Search for the cell housing the specified text and yield its [x, y] center coordinate. 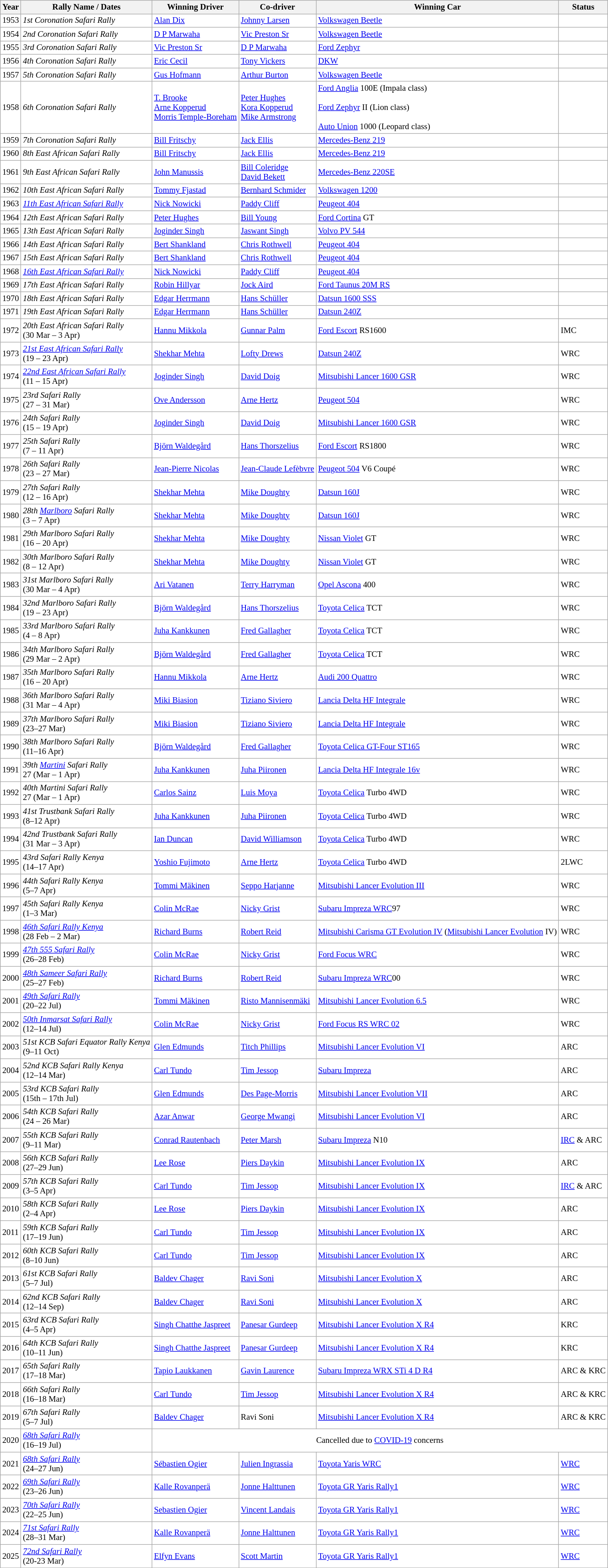
36th Marlboro Safari Rally (31 Mar – 4 Apr) [86, 700]
George Mwangi [277, 1117]
Elfyn Evans [195, 1556]
Peugeot 504 [437, 400]
35th Marlboro Safari Rally (16 – 20 Apr) [86, 677]
Robin Hillyar [195, 285]
Terry Harryman [277, 585]
2011 [11, 1232]
28th Marlboro Safari Rally (3 – 7 Apr) [86, 515]
37th Marlboro Safari Rally (23–27 Mar) [86, 724]
Toyota Celica GT-Four ST165 [437, 747]
55th KCB Safari Rally (9–11 Mar) [86, 1140]
61st KCB Safari Rally (5–7 Jul) [86, 1279]
56th KCB Safari Rally (27–29 Jun) [86, 1163]
2015 [11, 1325]
71st Safari Rally (28–31 Mar) [86, 1533]
47th 555 Safari Rally (26–28 Feb) [86, 955]
1961 [11, 172]
Subaru Impreza WRC97 [437, 909]
Status [583, 7]
2003 [11, 1047]
Julien Ingrassia [277, 1464]
Peugeot 504 V6 Coupé [437, 469]
10th East African Safari Rally [86, 190]
Ford Focus RS WRC 02 [437, 1024]
1972 [11, 331]
Volvo PV 544 [437, 231]
65th Safari Rally (17–18 Mar) [86, 1371]
2LWC [583, 862]
John Manussis [195, 172]
64th KCB Safari Rally (10–11 Jun) [86, 1348]
1979 [11, 492]
Mitsubishi Lancer Evolution 6.5 [437, 1001]
Jock Aird [277, 285]
1997 [11, 909]
58th KCB Safari Rally (2–4 Apr) [86, 1209]
Mercedes-Benz 220SE [437, 172]
1995 [11, 862]
2002 [11, 1024]
Ford Zephyr [437, 48]
1964 [11, 217]
Jean-Claude Lefèbvre [277, 469]
1987 [11, 677]
11th East African Safari Rally [86, 204]
Ove Andersson [195, 400]
20th East African Safari Rally (30 Mar – 3 Apr) [86, 331]
1965 [11, 231]
Rally Name / Dates [86, 7]
54th KCB Safari Rally (24 – 26 Mar) [86, 1117]
Cancelled due to COVID-19 concerns [380, 1440]
Subaru Impreza [437, 1071]
70th Safari Rally (22–25 Jun) [86, 1510]
Risto Mannisenmäki [277, 1001]
1971 [11, 312]
16th East African Safari Rally [86, 271]
14th East African Safari Rally [86, 244]
Sebastien Ogier [195, 1510]
1982 [11, 562]
1960 [11, 154]
1989 [11, 724]
Bill Young [277, 217]
1953 [11, 20]
Arthur Burton [277, 75]
1963 [11, 204]
19th East African Safari Rally [86, 312]
Eric Cecil [195, 61]
Winning Car [437, 7]
Subaru Impreza WRX STi 4 D R4 [437, 1371]
62nd KCB Safari Rally (12–14 Sep) [86, 1302]
2001 [11, 1001]
1970 [11, 299]
57th KCB Safari Rally (3–5 Apr) [86, 1186]
13th East African Safari Rally [86, 231]
45th Safari Rally Kenya (1–3 Mar) [86, 909]
24th Safari Rally (15 – 19 Apr) [86, 423]
43rd Safari Rally Kenya (14–17 Apr) [86, 862]
Yoshio Fujimoto [195, 862]
Winning Driver [195, 7]
33rd Marlboro Safari Rally (4 – 8 Apr) [86, 631]
1st Coronation Safari Rally [86, 20]
2nd Coronation Safari Rally [86, 34]
31st Marlboro Safari Rally (30 Mar – 4 Apr) [86, 585]
1983 [11, 585]
2012 [11, 1255]
27th Safari Rally (12 – 16 Apr) [86, 492]
Ford Anglia 100E (Impala class) Ford Zephyr II (Lion class) Auto Union 1000 (Leopard class) [437, 108]
32nd Marlboro Safari Rally (19 – 23 Apr) [86, 608]
59th KCB Safari Rally (17–19 Jun) [86, 1232]
Co-driver [277, 7]
Ford Taunus 20M RS [437, 285]
48th Sameer Safari Rally (25–27 Feb) [86, 978]
Peter Hughes [195, 217]
9th East African Safari Rally [86, 172]
2017 [11, 1371]
Ford Cortina GT [437, 217]
Seppo Harjanne [277, 886]
Tony Vickers [277, 61]
23rd Safari Rally (27 – 31 Mar) [86, 400]
Luis Moya [277, 793]
1981 [11, 539]
Mitsubishi Carisma GT Evolution IV (Mitsubishi Lancer Evolution IV) [437, 932]
Ford Escort RS1800 [437, 446]
1996 [11, 886]
2024 [11, 1533]
Jaswant Singh [277, 231]
22nd East African Safari Rally (11 – 15 Apr) [86, 377]
1975 [11, 400]
41st Trustbank Safari Rally (8–12 Apr) [86, 816]
72nd Safari Rally (20-23 Mar) [86, 1556]
2016 [11, 1348]
53rd KCB Safari Rally (15th – 17th Jul) [86, 1093]
34th Marlboro Safari Rally (29 Mar – 2 Apr) [86, 654]
1994 [11, 839]
51st KCB Safari Equator Rally Kenya (9–11 Oct) [86, 1047]
Conrad Rautenbach [195, 1140]
Ari Vatanen [195, 585]
2019 [11, 1417]
2020 [11, 1440]
2000 [11, 978]
2013 [11, 1279]
1988 [11, 700]
Johnny Larsen [277, 20]
Ford Focus WRC [437, 955]
1967 [11, 258]
1977 [11, 446]
1962 [11, 190]
1954 [11, 34]
Sébastien Ogier [195, 1464]
1973 [11, 353]
69th Safari Rally (23–26 Jun) [86, 1487]
2004 [11, 1071]
Lofty Drews [277, 353]
Tommy Fjastad [195, 190]
Bernhard Schmider [277, 190]
Gunnar Palm [277, 331]
2009 [11, 1186]
Subaru Impreza WRC00 [437, 978]
1955 [11, 48]
1968 [11, 271]
Jean-Pierre Nicolas [195, 469]
1957 [11, 75]
46th Safari Rally Kenya (28 Feb – 2 Mar) [86, 932]
Peter Hughes Kora Kopperud Mike Armstrong [277, 108]
Subaru Impreza N10 [437, 1140]
1998 [11, 932]
52nd KCB Safari Rally Kenya (12–14 Mar) [86, 1071]
Mitsubishi Lancer Evolution III [437, 886]
Lancia Delta HF Integrale 16v [437, 770]
Gavin Laurence [277, 1371]
2010 [11, 1209]
5th Coronation Safari Rally [86, 75]
1958 [11, 108]
25th Safari Rally (7 – 11 Apr) [86, 446]
Year [11, 7]
Datsun 1600 SSS [437, 299]
26th Safari Rally (23 – 27 Mar) [86, 469]
2005 [11, 1093]
Toyota Yaris WRC [437, 1464]
1966 [11, 244]
2006 [11, 1117]
42nd Trustbank Safari Rally (31 Mar – 3 Apr) [86, 839]
1985 [11, 631]
Opel Ascona 400 [437, 585]
1993 [11, 816]
17th East African Safari Rally [86, 285]
29th Marlboro Safari Rally (16 – 20 Apr) [86, 539]
21st East African Safari Rally (19 – 23 Apr) [86, 353]
2021 [11, 1464]
1991 [11, 770]
1990 [11, 747]
Volkswagen 1200 [437, 190]
1992 [11, 793]
18th East African Safari Rally [86, 299]
12th East African Safari Rally [86, 217]
30th Marlboro Safari Rally (8 – 12 Apr) [86, 562]
6th Coronation Safari Rally [86, 108]
1984 [11, 608]
2025 [11, 1556]
40th Martini Safari Rally 27 (Mar – 1 Apr) [86, 793]
Titch Phillips [277, 1047]
1976 [11, 423]
Des Page-Morris [277, 1093]
1980 [11, 515]
3rd Coronation Safari Rally [86, 48]
7th Coronation Safari Rally [86, 140]
Mitsubishi Lancer Evolution VII [437, 1093]
Vincent Landais [277, 1510]
49th Safari Rally (20–22 Jul) [86, 1001]
1999 [11, 955]
2008 [11, 1163]
15th East African Safari Rally [86, 258]
Peter Marsh [277, 1140]
Azar Anwar [195, 1117]
Audi 200 Quattro [437, 677]
39th Martini Safari Rally 27 (Mar – 1 Apr) [86, 770]
IMC [583, 331]
Tapio Laukkanen [195, 1371]
Bill Coleridge David Bekett [277, 172]
Scott Martin [277, 1556]
David Williamson [277, 839]
Ford Escort RS1600 [437, 331]
Gus Hofmann [195, 75]
68th Safari Rally (24–27 Jun) [86, 1464]
T. Brooke Arne Kopperud Morris Temple-Boreham [195, 108]
38th Marlboro Safari Rally (11–16 Apr) [86, 747]
Ian Duncan [195, 839]
50th Inmarsat Safari Rally (12–14 Jul) [86, 1024]
1986 [11, 654]
DKW [437, 61]
2023 [11, 1510]
2018 [11, 1394]
63rd KCB Safari Rally (4–5 Apr) [86, 1325]
60th KCB Safari Rally (8–10 Jun) [86, 1255]
2014 [11, 1302]
1956 [11, 61]
4th Coronation Safari Rally [86, 61]
68th Safari Rally (16–19 Jul) [86, 1440]
Alan Dix [195, 20]
8th East African Safari Rally [86, 154]
66th Safari Rally (16–18 Mar) [86, 1394]
Carlos Sainz [195, 793]
1974 [11, 377]
44th Safari Rally Kenya (5–7 Apr) [86, 886]
1969 [11, 285]
2007 [11, 1140]
2022 [11, 1487]
1959 [11, 140]
67th Safari Rally (5–7 Jul) [86, 1417]
1978 [11, 469]
